Identify which cell holds the provided text, then report its (x, y) central coordinate. 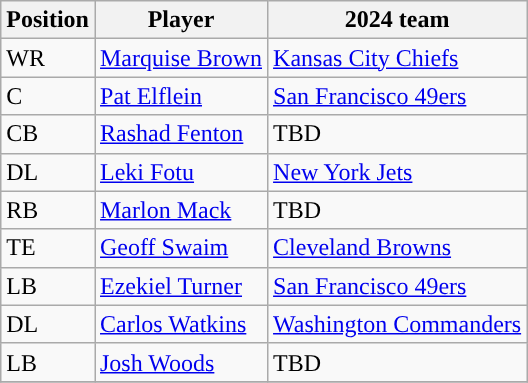
Marquise Brown (180, 58)
Carlos Watkins (180, 324)
Washington Commanders (398, 324)
Leki Fotu (180, 172)
Kansas City Chiefs (398, 58)
Marlon Mack (180, 210)
Josh Woods (180, 362)
Cleveland Browns (398, 248)
New York Jets (398, 172)
TE (48, 248)
CB (48, 134)
Rashad Fenton (180, 134)
Player (180, 20)
Ezekiel Turner (180, 286)
Position (48, 20)
Geoff Swaim (180, 248)
WR (48, 58)
2024 team (398, 20)
C (48, 96)
Pat Elflein (180, 96)
RB (48, 210)
